Search for the cell housing the specified text and yield its [X, Y] center coordinate. 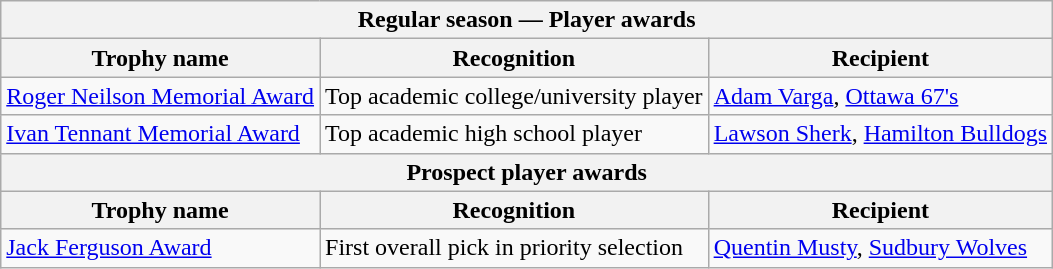
Roger Neilson Memorial Award [160, 96]
Jack Ferguson Award [160, 248]
Adam Varga, Ottawa 67's [880, 96]
First overall pick in priority selection [514, 248]
Lawson Sherk, Hamilton Bulldogs [880, 134]
Regular season — Player awards [527, 20]
Ivan Tennant Memorial Award [160, 134]
Prospect player awards [527, 172]
Top academic high school player [514, 134]
Quentin Musty, Sudbury Wolves [880, 248]
Top academic college/university player [514, 96]
